Extract the (x, y) coordinate from the center of the cell holding the provided text.  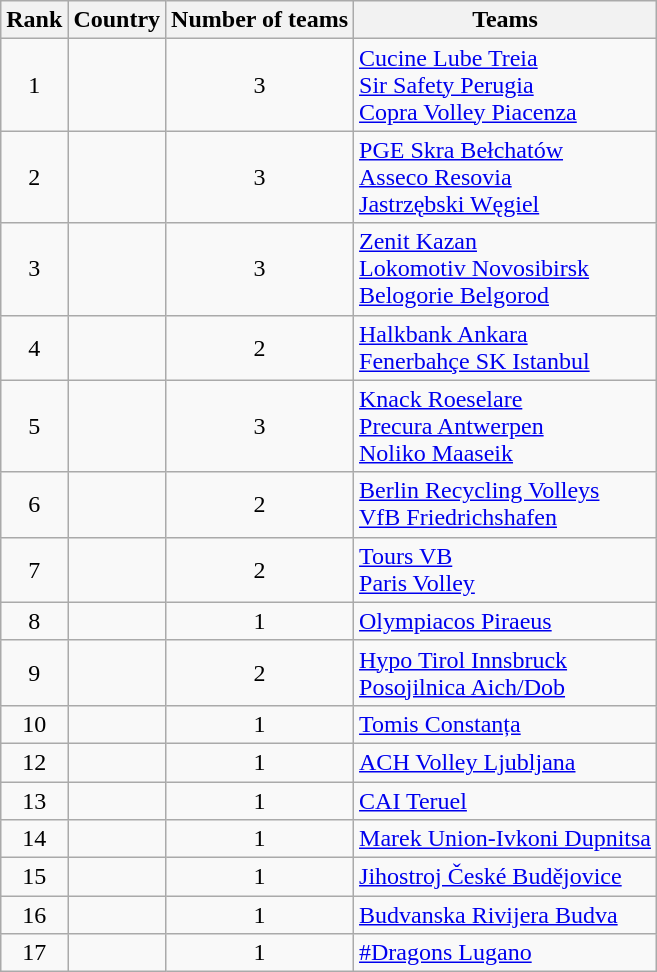
10 (34, 724)
15 (34, 877)
PGE Skra Bełchatów Asseco Resovia Jastrzębski Węgiel (506, 177)
6 (34, 504)
#Dragons Lugano (506, 953)
12 (34, 762)
5 (34, 426)
Halkbank Ankara Fenerbahçe SK Istanbul (506, 348)
Zenit Kazan Lokomotiv Novosibirsk Belogorie Belgorod (506, 269)
Hypo Tirol Innsbruck Posojilnica Aich/Dob (506, 672)
Jihostroj České Budějovice (506, 877)
9 (34, 672)
Rank (34, 20)
Country (117, 20)
Olympiacos Piraeus (506, 621)
Teams (506, 20)
4 (34, 348)
Knack Roeselare Precura Antwerpen Noliko Maaseik (506, 426)
Budvanska Rivijera Budva (506, 915)
14 (34, 839)
Number of teams (260, 20)
Berlin Recycling Volleys VfB Friedrichshafen (506, 504)
ACH Volley Ljubljana (506, 762)
Tomis Constanța (506, 724)
Tours VB Paris Volley (506, 570)
CAI Teruel (506, 801)
7 (34, 570)
Marek Union-Ivkoni Dupnitsa (506, 839)
17 (34, 953)
8 (34, 621)
16 (34, 915)
Cucine Lube Treia Sir Safety Perugia Copra Volley Piacenza (506, 85)
13 (34, 801)
